Identify which cell holds the provided text, then report its [x, y] central coordinate. 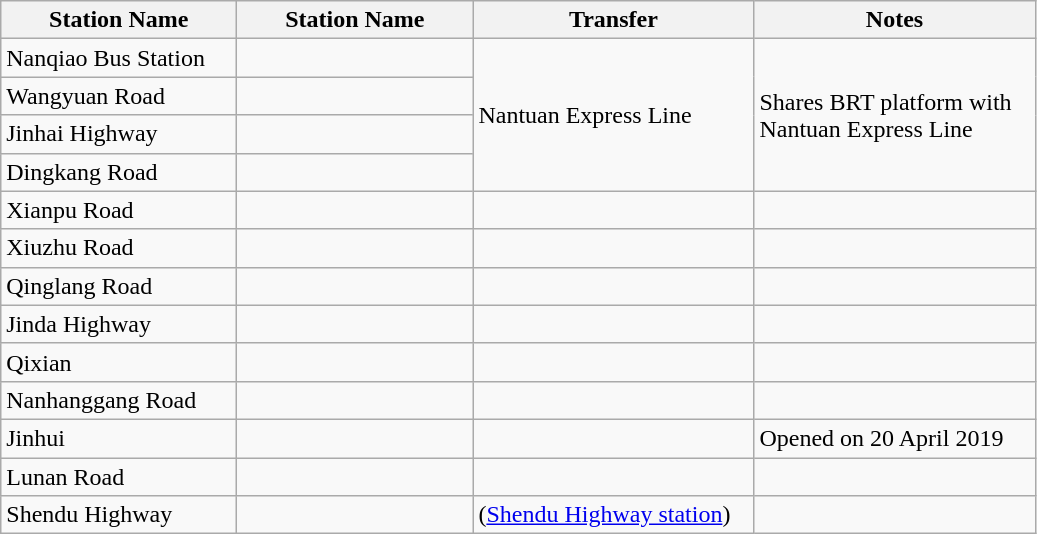
Xianpu Road [119, 210]
Nantuan Express Line [614, 115]
Nanhanggang Road [119, 400]
Opened on 20 April 2019 [894, 438]
(Shendu Highway station) [614, 515]
Dingkang Road [119, 172]
Nanqiao Bus Station [119, 58]
Jinhui [119, 438]
Wangyuan Road [119, 96]
Shares BRT platform with Nantuan Express Line [894, 115]
Jinhai Highway [119, 134]
Qinglang Road [119, 286]
Transfer [614, 20]
Qixian [119, 362]
Lunan Road [119, 477]
Xiuzhu Road [119, 248]
Notes [894, 20]
Shendu Highway [119, 515]
Jinda Highway [119, 324]
